From the cell containing the given text, extract its center point as (X, Y) coordinate. 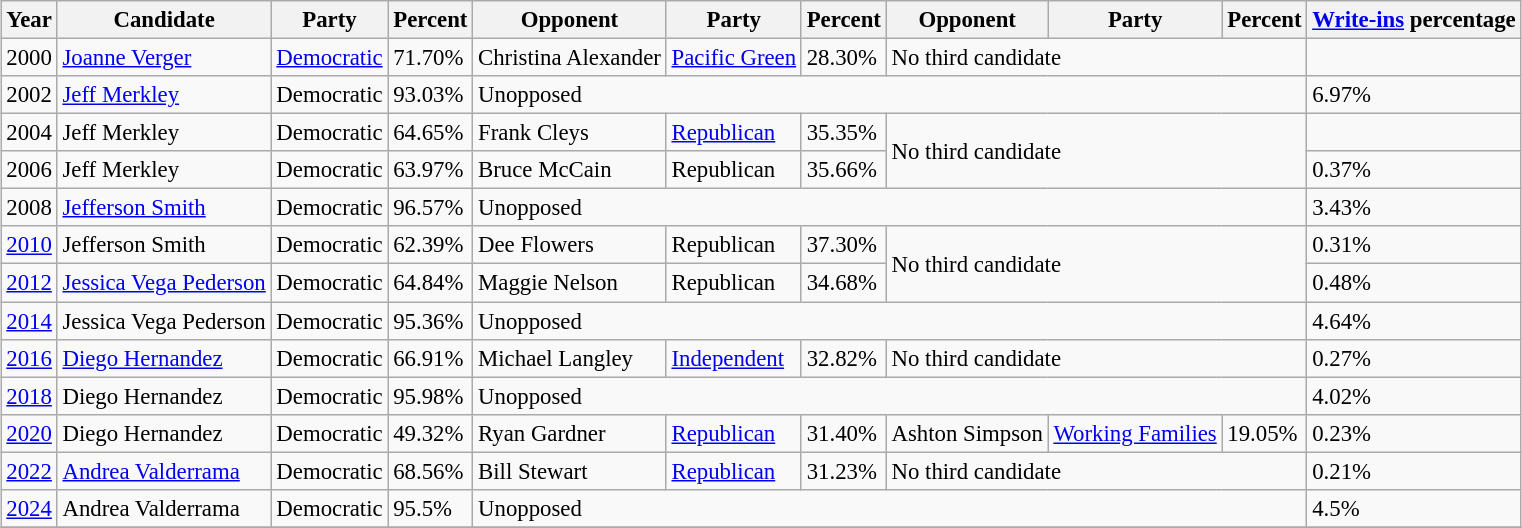
95.5% (430, 508)
2020 (29, 433)
31.23% (844, 471)
64.65% (430, 133)
Michael Langley (570, 358)
71.70% (430, 57)
Independent (734, 358)
2010 (29, 245)
34.68% (844, 283)
64.84% (430, 283)
2000 (29, 57)
4.5% (1414, 508)
32.82% (844, 358)
6.97% (1414, 95)
95.98% (430, 396)
37.30% (844, 245)
2008 (29, 208)
2012 (29, 283)
Dee Flowers (570, 245)
4.02% (1414, 396)
31.40% (844, 433)
0.27% (1414, 358)
Candidate (164, 20)
4.64% (1414, 321)
Bill Stewart (570, 471)
2002 (29, 95)
2018 (29, 396)
49.32% (430, 433)
Working Families (1135, 433)
63.97% (430, 170)
66.91% (430, 358)
0.48% (1414, 283)
Frank Cleys (570, 133)
Write-ins percentage (1414, 20)
Ashton Simpson (967, 433)
Bruce McCain (570, 170)
Maggie Nelson (570, 283)
95.36% (430, 321)
2014 (29, 321)
Ryan Gardner (570, 433)
2004 (29, 133)
93.03% (430, 95)
2022 (29, 471)
3.43% (1414, 208)
28.30% (844, 57)
0.37% (1414, 170)
2016 (29, 358)
2006 (29, 170)
2024 (29, 508)
Christina Alexander (570, 57)
0.23% (1414, 433)
35.35% (844, 133)
35.66% (844, 170)
62.39% (430, 245)
0.21% (1414, 471)
0.31% (1414, 245)
Joanne Verger (164, 57)
68.56% (430, 471)
Pacific Green (734, 57)
Year (29, 20)
19.05% (1264, 433)
96.57% (430, 208)
